Determine the (x, y) coordinate at the center of the cell enclosing the given text.  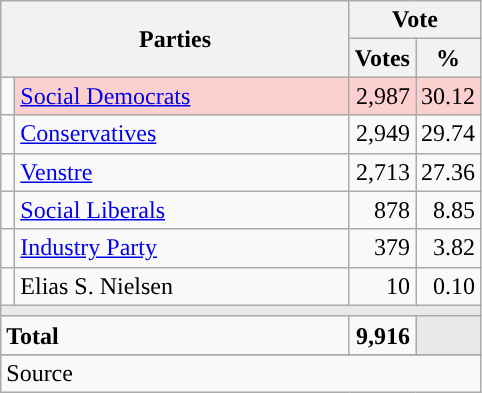
8.85 (448, 210)
0.10 (448, 286)
% (448, 58)
9,916 (382, 335)
Total (176, 335)
2,949 (382, 134)
2,987 (382, 96)
379 (382, 248)
Social Liberals (182, 210)
3.82 (448, 248)
878 (382, 210)
30.12 (448, 96)
Conservatives (182, 134)
29.74 (448, 134)
Industry Party (182, 248)
Social Democrats (182, 96)
10 (382, 286)
2,713 (382, 172)
Venstre (182, 172)
Parties (176, 39)
27.36 (448, 172)
Elias S. Nielsen (182, 286)
Source (241, 373)
Vote (414, 20)
Votes (382, 58)
